Scan for the cell matching the given text and deliver its (X, Y) coordinate at center. 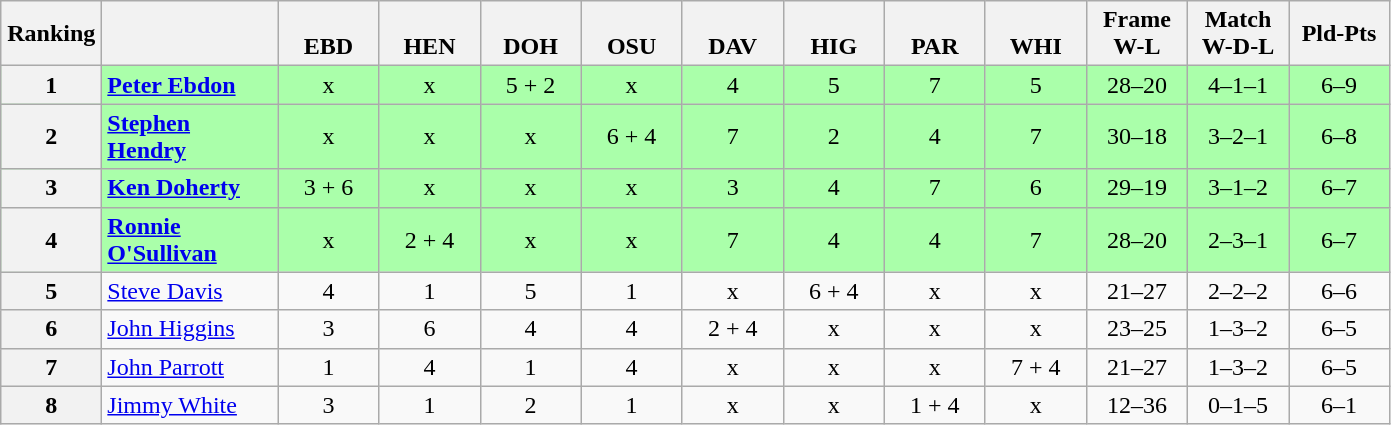
3–1–2 (1238, 188)
8 (52, 405)
6–8 (1338, 136)
1 + 4 (934, 405)
OSU (632, 34)
PAR (934, 34)
Steve Davis (190, 291)
7 + 4 (1036, 367)
HIG (834, 34)
0–1–5 (1238, 405)
DOH (530, 34)
2–3–1 (1238, 240)
MatchW-D-L (1238, 34)
6–9 (1338, 85)
23–25 (1136, 329)
Ranking (52, 34)
3–2–1 (1238, 136)
WHI (1036, 34)
6–6 (1338, 291)
30–18 (1136, 136)
EBD (328, 34)
Jimmy White (190, 405)
3 + 6 (328, 188)
29–19 (1136, 188)
John Parrott (190, 367)
6–1 (1338, 405)
Ronnie O'Sullivan (190, 240)
Peter Ebdon (190, 85)
DAV (732, 34)
2–2–2 (1238, 291)
John Higgins (190, 329)
Stephen Hendry (190, 136)
12–36 (1136, 405)
Ken Doherty (190, 188)
HEN (430, 34)
5 + 2 (530, 85)
4–1–1 (1238, 85)
FrameW-L (1136, 34)
Pld-Pts (1338, 34)
